Scan for the cell matching the given text and deliver its (X, Y) coordinate at center. 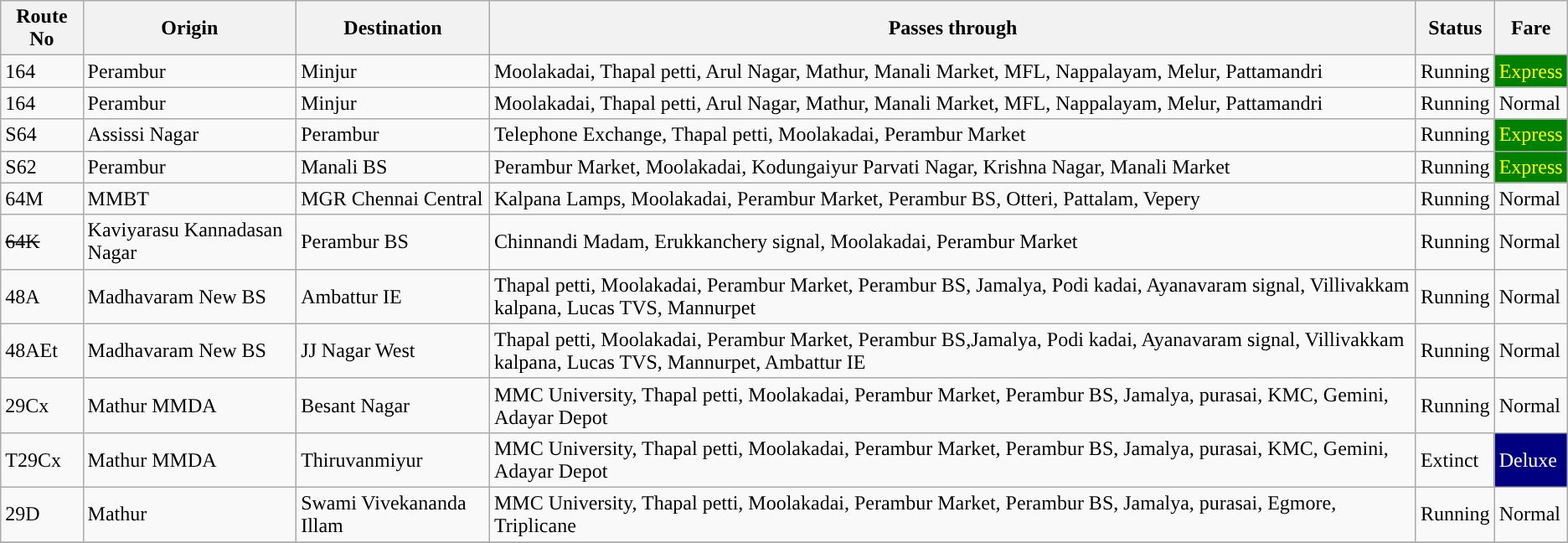
Status (1455, 28)
T29Cx (42, 459)
Perambur Market, Moolakadai, Kodungaiyur Parvati Nagar, Krishna Nagar, Manali Market (952, 167)
64K (42, 241)
MGR Chennai Central (394, 199)
Extinct (1455, 459)
MMC University, Thapal petti, Moolakadai, Perambur Market, Perambur BS, Jamalya, purasai, Egmore, Triplicane (952, 515)
S62 (42, 167)
29D (42, 515)
Ambattur IE (394, 297)
48A (42, 297)
Thiruvanmiyur (394, 459)
48AEt (42, 350)
Manali BS (394, 167)
JJ Nagar West (394, 350)
Swami Vivekananda Illam (394, 515)
Telephone Exchange, Thapal petti, Moolakadai, Perambur Market (952, 135)
Route No (42, 28)
Kaviyarasu Kannadasan Nagar (189, 241)
Origin (189, 28)
Thapal petti, Moolakadai, Perambur Market, Perambur BS,Jamalya, Podi kadai, Ayanavaram signal, Villivakkam kalpana, Lucas TVS, Mannurpet, Ambattur IE (952, 350)
Perambur BS (394, 241)
29Cx (42, 406)
Chinnandi Madam, Erukkanchery signal, Moolakadai, Perambur Market (952, 241)
Mathur (189, 515)
Fare (1531, 28)
64M (42, 199)
MMBT (189, 199)
Thapal petti, Moolakadai, Perambur Market, Perambur BS, Jamalya, Podi kadai, Ayanavaram signal, Villivakkam kalpana, Lucas TVS, Mannurpet (952, 297)
Assissi Nagar (189, 135)
S64 (42, 135)
Besant Nagar (394, 406)
Kalpana Lamps, Moolakadai, Perambur Market, Perambur BS, Otteri, Pattalam, Vepery (952, 199)
Passes through (952, 28)
Destination (394, 28)
Deluxe (1531, 459)
